Find where the given text appears and provide that cell's center as [x, y] coordinate. 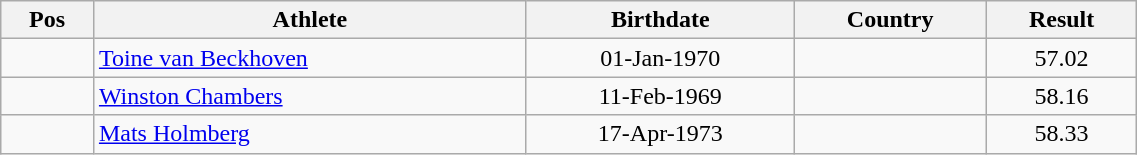
Result [1061, 20]
Birthdate [660, 20]
58.16 [1061, 96]
Mats Holmberg [310, 134]
17-Apr-1973 [660, 134]
01-Jan-1970 [660, 58]
Winston Chambers [310, 96]
Toine van Beckhoven [310, 58]
57.02 [1061, 58]
58.33 [1061, 134]
Country [890, 20]
Pos [48, 20]
11-Feb-1969 [660, 96]
Athlete [310, 20]
